For the text-containing cell, return its midpoint in (X, Y) coordinate format. 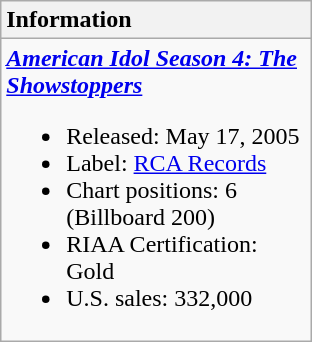
Information (156, 20)
